Output the (x, y) coordinate of the center of the cell containing the given text.  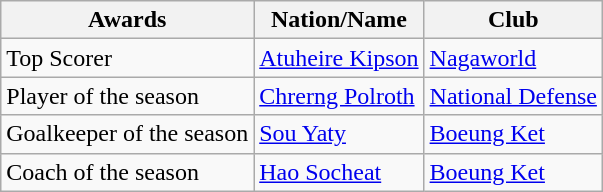
Hao Socheat (339, 172)
Coach of the season (128, 172)
Atuheire Kipson (339, 58)
Nagaworld (513, 58)
Awards (128, 20)
Top Scorer (128, 58)
Chrerng Polroth (339, 96)
National Defense (513, 96)
Goalkeeper of the season (128, 134)
Nation/Name (339, 20)
Club (513, 20)
Player of the season (128, 96)
Sou Yaty (339, 134)
